Locate the cell with the specified text and output its (X, Y) center coordinate. 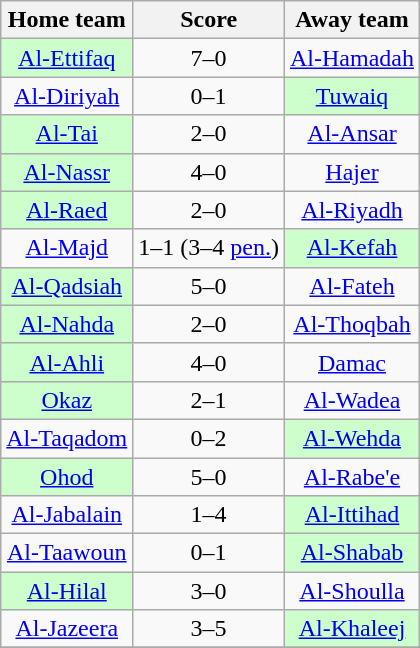
Okaz (67, 400)
Al-Khaleej (352, 629)
Al-Taqadom (67, 438)
Al-Riyadh (352, 210)
3–5 (209, 629)
Al-Ahli (67, 362)
Hajer (352, 172)
Home team (67, 20)
Al-Rabe'e (352, 477)
Ohod (67, 477)
Al-Ittihad (352, 515)
Al-Raed (67, 210)
Al-Nassr (67, 172)
Al-Tai (67, 134)
Al-Hilal (67, 591)
Damac (352, 362)
Al-Shabab (352, 553)
Al-Nahda (67, 324)
Al-Taawoun (67, 553)
Al-Majd (67, 248)
Al-Diriyah (67, 96)
Al-Ettifaq (67, 58)
Al-Wadea (352, 400)
Al-Shoulla (352, 591)
Al-Thoqbah (352, 324)
Tuwaiq (352, 96)
Al-Jazeera (67, 629)
Al-Kefah (352, 248)
1–4 (209, 515)
Away team (352, 20)
Al-Qadsiah (67, 286)
0–2 (209, 438)
7–0 (209, 58)
3–0 (209, 591)
Al-Jabalain (67, 515)
Al-Hamadah (352, 58)
2–1 (209, 400)
Score (209, 20)
Al-Wehda (352, 438)
Al-Fateh (352, 286)
Al-Ansar (352, 134)
1–1 (3–4 pen.) (209, 248)
